Scan for the cell matching the given text and deliver its (x, y) coordinate at center. 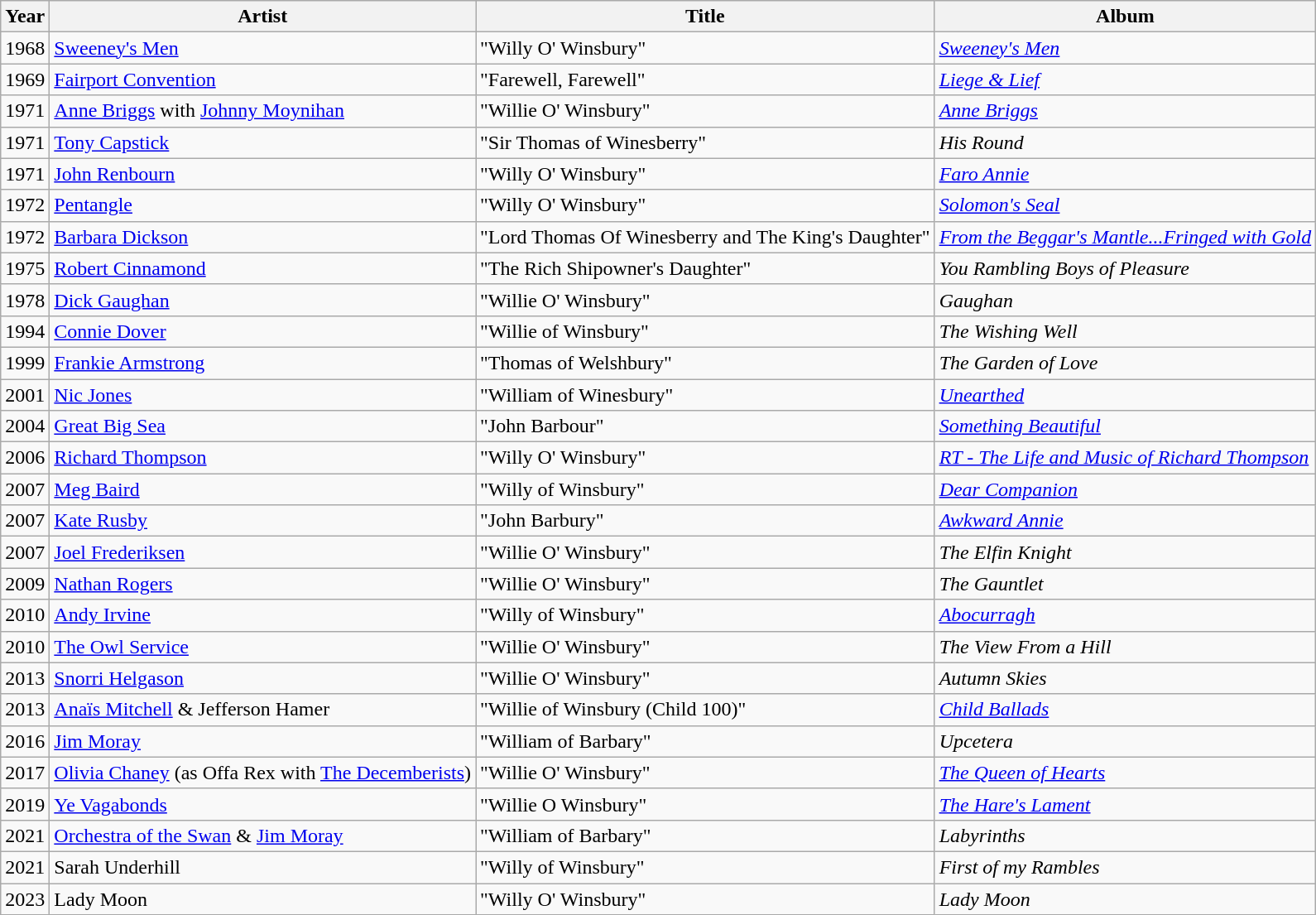
"John Barbury" (705, 521)
His Round (1126, 142)
Richard Thompson (263, 458)
Faro Annie (1126, 174)
1975 (25, 268)
Something Beautiful (1126, 426)
Abocurragh (1126, 615)
Title (705, 17)
The View From a Hill (1126, 647)
Great Big Sea (263, 426)
Sarah Underhill (263, 867)
2004 (25, 426)
Connie Dover (263, 331)
Upcetera (1126, 741)
The Wishing Well (1126, 331)
Unearthed (1126, 395)
"Lord Thomas Of Winesberry and The King's Daughter" (705, 237)
The Hare's Lament (1126, 804)
Fairport Convention (263, 79)
"John Barbour" (705, 426)
Dear Companion (1126, 489)
Barbara Dickson (263, 237)
1968 (25, 48)
1994 (25, 331)
"Willie of Winsbury" (705, 331)
You Rambling Boys of Pleasure (1126, 268)
Dick Gaughan (263, 300)
The Owl Service (263, 647)
"Willie O Winsbury" (705, 804)
Year (25, 17)
John Renbourn (263, 174)
Labyrinths (1126, 836)
The Queen of Hearts (1126, 773)
Frankie Armstrong (263, 363)
Orchestra of the Swan & Jim Moray (263, 836)
2006 (25, 458)
"Willie of Winsbury (Child 100)" (705, 710)
Andy Irvine (263, 615)
Autumn Skies (1126, 678)
Child Ballads (1126, 710)
Snorri Helgason (263, 678)
Artist (263, 17)
Joel Frederiksen (263, 552)
1978 (25, 300)
2001 (25, 395)
From the Beggar's Mantle...Fringed with Gold (1126, 237)
First of my Rambles (1126, 867)
"Sir Thomas of Winesberry" (705, 142)
Liege & Lief (1126, 79)
Awkward Annie (1126, 521)
Anaïs Mitchell & Jefferson Hamer (263, 710)
Meg Baird (263, 489)
Ye Vagabonds (263, 804)
Pentangle (263, 205)
2017 (25, 773)
Tony Capstick (263, 142)
RT - The Life and Music of Richard Thompson (1126, 458)
1969 (25, 79)
Gaughan (1126, 300)
Album (1126, 17)
"William of Winesbury" (705, 395)
2019 (25, 804)
2023 (25, 898)
Nathan Rogers (263, 584)
"Farewell, Farewell" (705, 79)
The Elfin Knight (1126, 552)
"Thomas of Welshbury" (705, 363)
Jim Moray (263, 741)
2016 (25, 741)
Robert Cinnamond (263, 268)
1999 (25, 363)
The Gauntlet (1126, 584)
Anne Briggs with Johnny Moynihan (263, 111)
"The Rich Shipowner's Daughter" (705, 268)
Nic Jones (263, 395)
Solomon's Seal (1126, 205)
The Garden of Love (1126, 363)
Anne Briggs (1126, 111)
Kate Rusby (263, 521)
Olivia Chaney (as Offa Rex with The Decemberists) (263, 773)
2009 (25, 584)
